Identify which cell holds the provided text, then report its (X, Y) central coordinate. 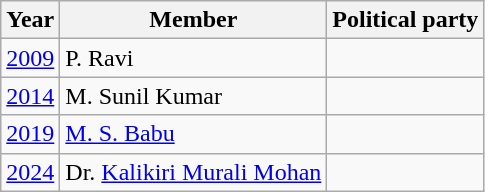
Member (194, 20)
Dr. Kalikiri Murali Mohan (194, 172)
Political party (406, 20)
2014 (30, 96)
P. Ravi (194, 58)
2019 (30, 134)
2024 (30, 172)
M. S. Babu (194, 134)
2009 (30, 58)
M. Sunil Kumar (194, 96)
Year (30, 20)
